Detect which cell encompasses the target text, then output its [x, y] center coordinate. 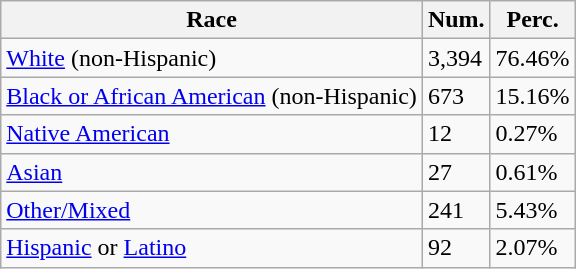
3,394 [456, 58]
241 [456, 210]
Other/Mixed [212, 210]
76.46% [532, 58]
673 [456, 96]
Race [212, 20]
White (non-Hispanic) [212, 58]
Black or African American (non-Hispanic) [212, 96]
Num. [456, 20]
15.16% [532, 96]
12 [456, 134]
0.61% [532, 172]
Native American [212, 134]
27 [456, 172]
Hispanic or Latino [212, 248]
92 [456, 248]
2.07% [532, 248]
Perc. [532, 20]
5.43% [532, 210]
Asian [212, 172]
0.27% [532, 134]
